Extract the (X, Y) coordinate from the center of the cell holding the provided text.  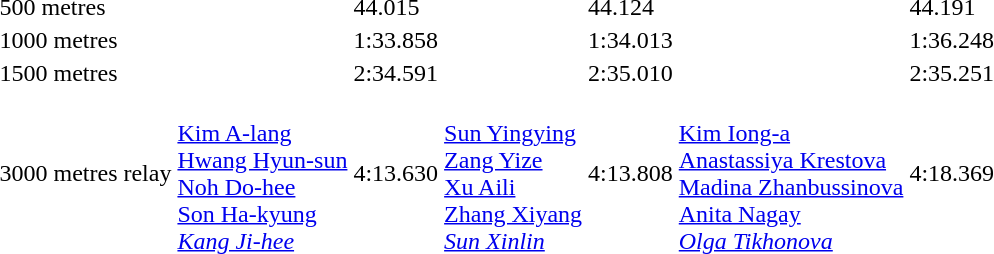
2:34.591 (396, 73)
2:35.010 (631, 73)
1:33.858 (396, 40)
1:34.013 (631, 40)
